Identify which cell holds the provided text, then report its [X, Y] central coordinate. 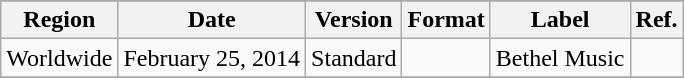
Ref. [656, 20]
Version [354, 20]
Date [212, 20]
February 25, 2014 [212, 58]
Label [560, 20]
Format [446, 20]
Bethel Music [560, 58]
Worldwide [60, 58]
Standard [354, 58]
Region [60, 20]
